From the cell containing the given text, extract its center point as (X, Y) coordinate. 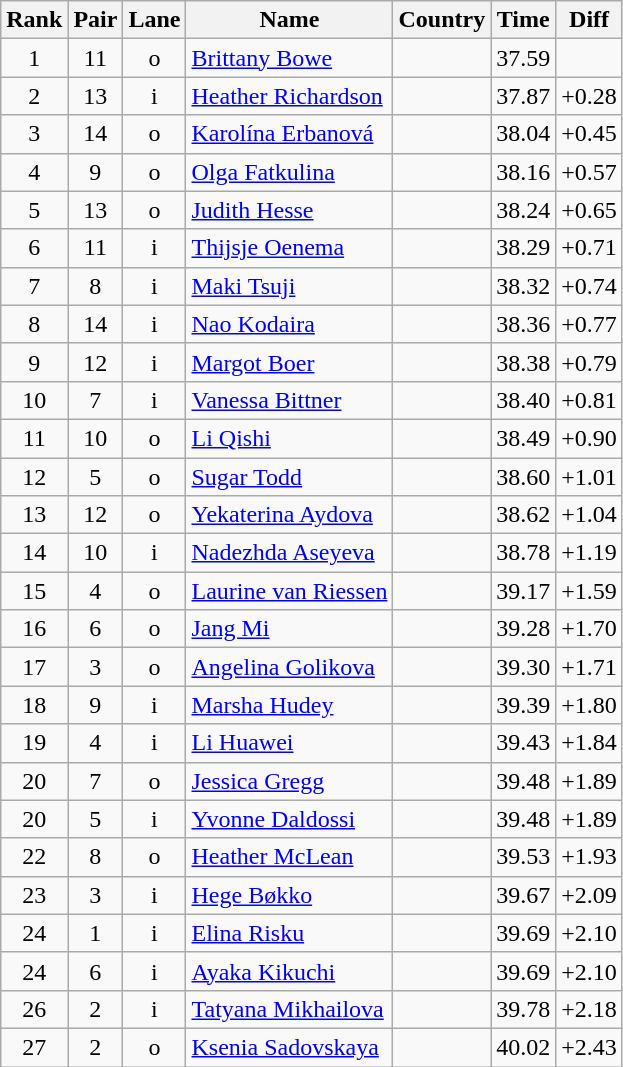
Country (442, 20)
+2.18 (590, 1009)
+2.09 (590, 895)
39.67 (524, 895)
+0.90 (590, 438)
38.38 (524, 362)
39.43 (524, 743)
38.36 (524, 324)
+1.93 (590, 857)
Li Qishi (290, 438)
37.59 (524, 58)
+1.70 (590, 629)
+1.01 (590, 477)
39.53 (524, 857)
Olga Fatkulina (290, 172)
Rank (34, 20)
15 (34, 591)
+0.65 (590, 210)
Heather Richardson (290, 96)
Maki Tsuji (290, 286)
+2.43 (590, 1047)
+0.79 (590, 362)
Nadezhda Aseyeva (290, 553)
Jessica Gregg (290, 781)
Sugar Todd (290, 477)
Margot Boer (290, 362)
16 (34, 629)
Judith Hesse (290, 210)
Time (524, 20)
+1.80 (590, 705)
Yekaterina Aydova (290, 515)
+0.81 (590, 400)
+1.04 (590, 515)
Brittany Bowe (290, 58)
+0.28 (590, 96)
Li Huawei (290, 743)
38.62 (524, 515)
23 (34, 895)
+1.19 (590, 553)
18 (34, 705)
39.39 (524, 705)
Elina Risku (290, 933)
Name (290, 20)
38.24 (524, 210)
39.28 (524, 629)
+0.45 (590, 134)
+1.59 (590, 591)
39.78 (524, 1009)
38.04 (524, 134)
19 (34, 743)
Angelina Golikova (290, 667)
38.40 (524, 400)
+1.71 (590, 667)
Heather McLean (290, 857)
38.29 (524, 248)
39.17 (524, 591)
Vanessa Bittner (290, 400)
Thijsje Oenema (290, 248)
Lane (154, 20)
+0.71 (590, 248)
40.02 (524, 1047)
+0.77 (590, 324)
Nao Kodaira (290, 324)
Pair (96, 20)
Jang Mi (290, 629)
Ayaka Kikuchi (290, 971)
Tatyana Mikhailova (290, 1009)
38.49 (524, 438)
39.30 (524, 667)
Karolína Erbanová (290, 134)
22 (34, 857)
37.87 (524, 96)
Marsha Hudey (290, 705)
+0.74 (590, 286)
+1.84 (590, 743)
26 (34, 1009)
+0.57 (590, 172)
Ksenia Sadovskaya (290, 1047)
Yvonne Daldossi (290, 819)
Laurine van Riessen (290, 591)
Diff (590, 20)
38.60 (524, 477)
Hege Bøkko (290, 895)
38.32 (524, 286)
17 (34, 667)
27 (34, 1047)
38.78 (524, 553)
38.16 (524, 172)
